Determine the (x, y) coordinate at the center of the cell enclosing the given text.  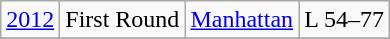
Manhattan (242, 20)
First Round (122, 20)
2012 (30, 20)
L 54–77 (344, 20)
